Scan for the cell matching the given text and deliver its (X, Y) coordinate at center. 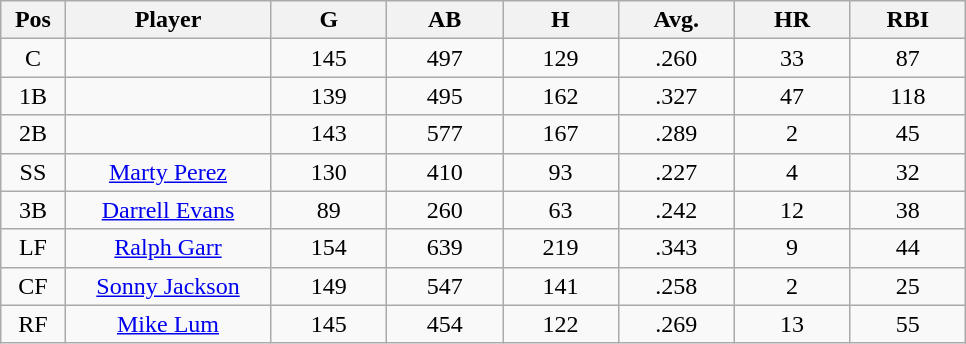
495 (445, 96)
454 (445, 324)
141 (561, 286)
Darrell Evans (168, 210)
.258 (676, 286)
47 (792, 96)
130 (329, 172)
167 (561, 134)
.269 (676, 324)
SS (33, 172)
33 (792, 58)
89 (329, 210)
H (561, 20)
Avg. (676, 20)
HR (792, 20)
.260 (676, 58)
44 (908, 248)
.242 (676, 210)
RBI (908, 20)
LF (33, 248)
4 (792, 172)
162 (561, 96)
2B (33, 134)
Pos (33, 20)
93 (561, 172)
1B (33, 96)
3B (33, 210)
13 (792, 324)
.327 (676, 96)
577 (445, 134)
AB (445, 20)
.227 (676, 172)
149 (329, 286)
38 (908, 210)
547 (445, 286)
122 (561, 324)
45 (908, 134)
55 (908, 324)
143 (329, 134)
C (33, 58)
129 (561, 58)
497 (445, 58)
63 (561, 210)
12 (792, 210)
118 (908, 96)
Mike Lum (168, 324)
Ralph Garr (168, 248)
Sonny Jackson (168, 286)
Marty Perez (168, 172)
9 (792, 248)
87 (908, 58)
219 (561, 248)
25 (908, 286)
.343 (676, 248)
260 (445, 210)
32 (908, 172)
G (329, 20)
639 (445, 248)
Player (168, 20)
410 (445, 172)
.289 (676, 134)
154 (329, 248)
139 (329, 96)
CF (33, 286)
RF (33, 324)
